For the text-containing cell, return its midpoint in (X, Y) coordinate format. 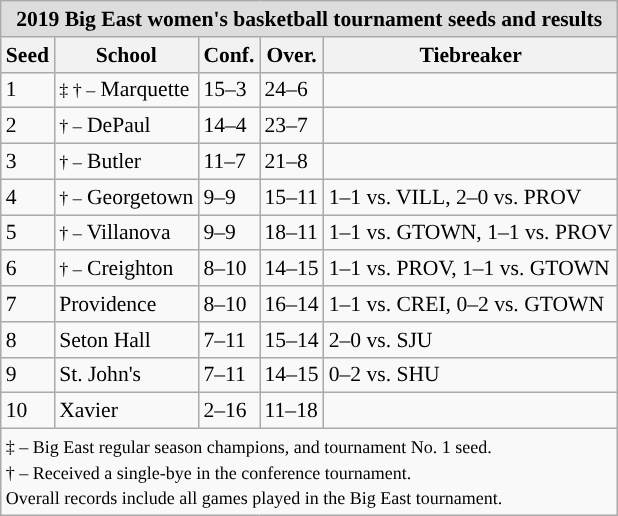
1 (28, 90)
15–14 (292, 340)
2–16 (228, 411)
St. John's (126, 375)
1–1 vs. PROV, 1–1 vs. GTOWN (471, 269)
10 (28, 411)
5 (28, 233)
Seed (28, 55)
16–14 (292, 304)
Over. (292, 55)
‡ † – Marquette (126, 90)
14–4 (228, 126)
Seton Hall (126, 340)
8 (28, 340)
1–1 vs. VILL, 2–0 vs. PROV (471, 197)
Providence (126, 304)
24–6 (292, 90)
23–7 (292, 126)
School (126, 55)
2 (28, 126)
† – Creighton (126, 269)
† – Georgetown (126, 197)
Tiebreaker (471, 55)
15–11 (292, 197)
11–7 (228, 162)
11–18 (292, 411)
† – Villanova (126, 233)
1–1 vs. GTOWN, 1–1 vs. PROV (471, 233)
2–0 vs. SJU (471, 340)
1–1 vs. CREI, 0–2 vs. GTOWN (471, 304)
2019 Big East women's basketball tournament seeds and results (310, 19)
6 (28, 269)
0–2 vs. SHU (471, 375)
Conf. (228, 55)
18–11 (292, 233)
Xavier (126, 411)
† – Butler (126, 162)
4 (28, 197)
9 (28, 375)
21–8 (292, 162)
15–3 (228, 90)
3 (28, 162)
7 (28, 304)
† – DePaul (126, 126)
